Identify which cell holds the provided text, then report its (x, y) central coordinate. 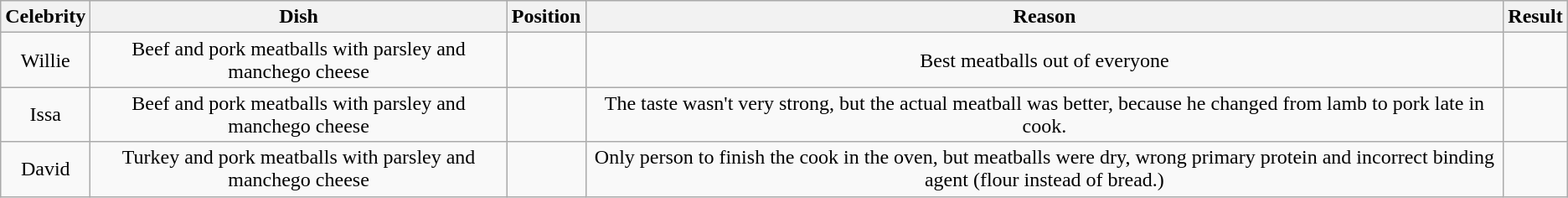
Position (546, 17)
Issa (45, 114)
David (45, 169)
Reason (1044, 17)
Best meatballs out of everyone (1044, 60)
Turkey and pork meatballs with parsley and manchego cheese (298, 169)
Result (1535, 17)
Celebrity (45, 17)
Only person to finish the cook in the oven, but meatballs were dry, wrong primary protein and incorrect binding agent (flour instead of bread.) (1044, 169)
Dish (298, 17)
The taste wasn't very strong, but the actual meatball was better, because he changed from lamb to pork late in cook. (1044, 114)
Willie (45, 60)
